Provide the [x, y] coordinate of the cell's center where the given text is located.  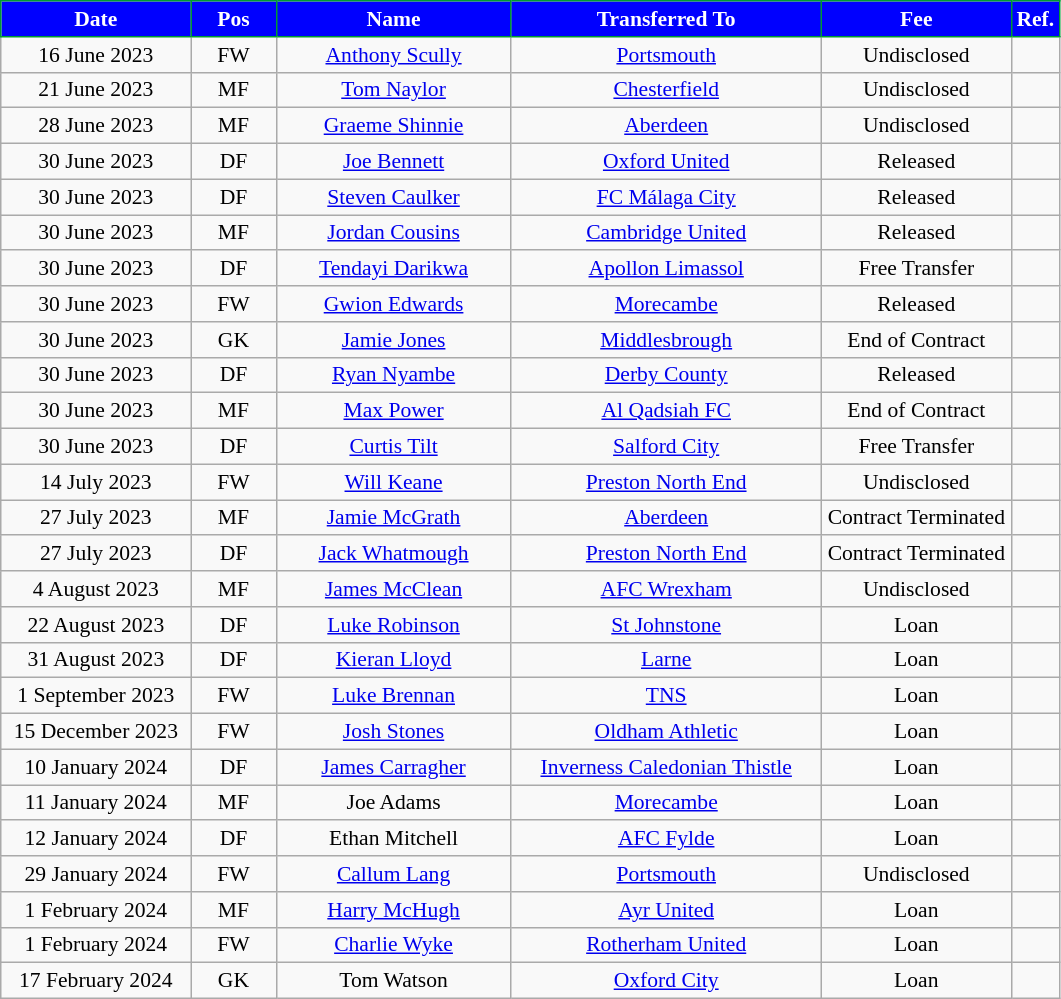
Anthony Scully [394, 55]
Transferred To [666, 19]
Ayr United [666, 910]
Date [96, 19]
17 February 2024 [96, 981]
Pos [234, 19]
Derby County [666, 375]
11 January 2024 [96, 803]
Joe Adams [394, 803]
Fee [916, 19]
Cambridge United [666, 233]
14 July 2023 [96, 482]
Graeme Shinnie [394, 126]
Oxford City [666, 981]
Chesterfield [666, 90]
Josh Stones [394, 732]
Joe Bennett [394, 162]
4 August 2023 [96, 589]
29 January 2024 [96, 874]
Jamie McGrath [394, 518]
Steven Caulker [394, 197]
Curtis Tilt [394, 447]
Gwion Edwards [394, 304]
21 June 2023 [96, 90]
Ref. [1035, 19]
Max Power [394, 411]
Jack Whatmough [394, 554]
FC Málaga City [666, 197]
Larne [666, 660]
Salford City [666, 447]
Ethan Mitchell [394, 839]
Callum Lang [394, 874]
AFC Fylde [666, 839]
Rotherham United [666, 945]
Oldham Athletic [666, 732]
31 August 2023 [96, 660]
St Johnstone [666, 625]
James Carragher [394, 767]
1 September 2023 [96, 696]
16 June 2023 [96, 55]
12 January 2024 [96, 839]
Kieran Lloyd [394, 660]
James McClean [394, 589]
Tom Watson [394, 981]
AFC Wrexham [666, 589]
22 August 2023 [96, 625]
Name [394, 19]
Tendayi Darikwa [394, 269]
Oxford United [666, 162]
Ryan Nyambe [394, 375]
Middlesbrough [666, 340]
Harry McHugh [394, 910]
Charlie Wyke [394, 945]
Luke Robinson [394, 625]
Luke Brennan [394, 696]
Al Qadsiah FC [666, 411]
TNS [666, 696]
Tom Naylor [394, 90]
Jordan Cousins [394, 233]
Will Keane [394, 482]
Jamie Jones [394, 340]
Inverness Caledonian Thistle [666, 767]
Apollon Limassol [666, 269]
15 December 2023 [96, 732]
10 January 2024 [96, 767]
28 June 2023 [96, 126]
